Return (X, Y) of the center of cell containing provided text 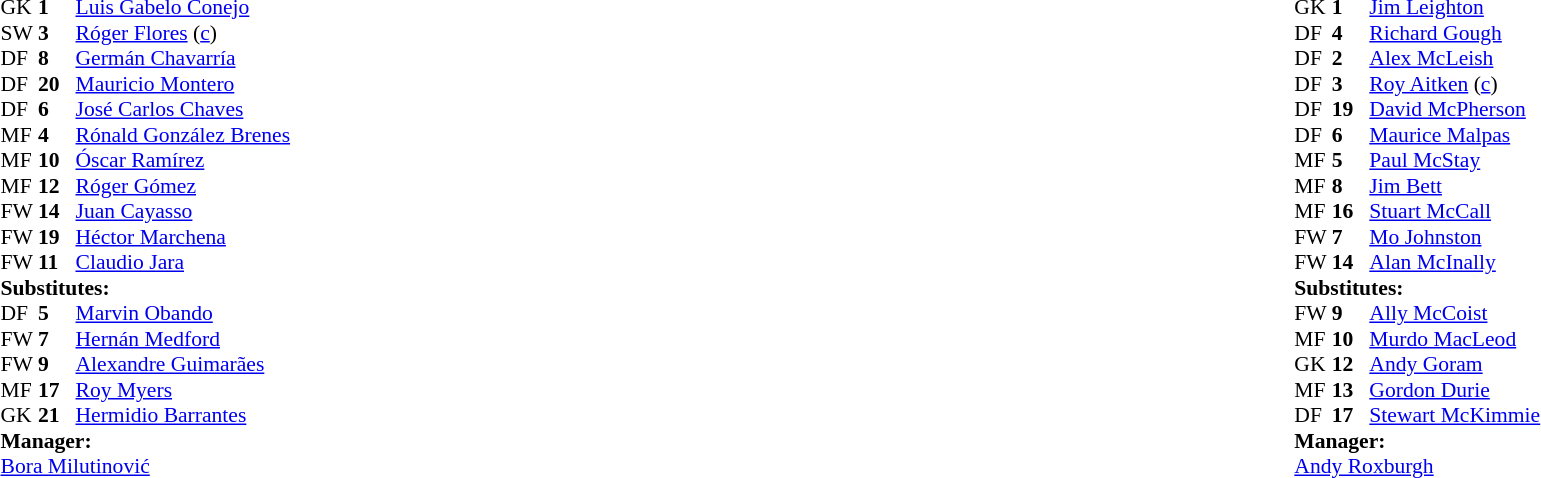
Róger Flores (c) (184, 33)
Andy Goram (1454, 365)
Maurice Malpas (1454, 135)
Marvin Obando (184, 313)
Mo Johnston (1454, 237)
Héctor Marchena (184, 237)
Roy Aitken (c) (1454, 84)
11 (57, 263)
Hermidio Barrantes (184, 415)
David McPherson (1454, 109)
Ally McCoist (1454, 313)
Juan Cayasso (184, 211)
20 (57, 84)
21 (57, 415)
Jim Bett (1454, 186)
13 (1351, 390)
Hernán Medford (184, 339)
Alex McLeish (1454, 59)
Gordon Durie (1454, 390)
Rónald González Brenes (184, 135)
Róger Gómez (184, 186)
2 (1351, 59)
Mauricio Montero (184, 84)
16 (1351, 211)
Germán Chavarría (184, 59)
Murdo MacLeod (1454, 339)
Roy Myers (184, 390)
SW (19, 33)
Richard Gough (1454, 33)
Alexandre Guimarães (184, 365)
Alan McInally (1454, 263)
Óscar Ramírez (184, 161)
Stuart McCall (1454, 211)
Paul McStay (1454, 161)
Stewart McKimmie (1454, 415)
Claudio Jara (184, 263)
José Carlos Chaves (184, 109)
